Return the (x, y) coordinate for the center point of the cell that contains the specified text.  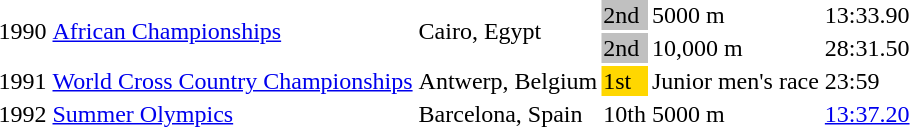
World Cross Country Championships (232, 81)
10,000 m (735, 48)
Junior men's race (735, 81)
Antwerp, Belgium (508, 81)
African Championships (232, 32)
Cairo, Egypt (508, 32)
5000 m (735, 15)
1st (625, 81)
